Pinpoint the cell where the given text exists, returning its (X, Y) midpoint coordinate. 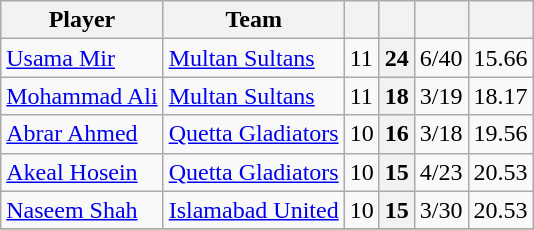
3/19 (441, 96)
4/23 (441, 172)
Akeal Hosein (82, 172)
Islamabad United (254, 210)
Abrar Ahmed (82, 134)
6/40 (441, 58)
18.17 (500, 96)
Naseem Shah (82, 210)
Mohammad Ali (82, 96)
Usama Mir (82, 58)
16 (396, 134)
3/30 (441, 210)
15.66 (500, 58)
24 (396, 58)
Team (254, 20)
18 (396, 96)
Player (82, 20)
19.56 (500, 134)
3/18 (441, 134)
